Locate the cell with the specified text and output its [x, y] center coordinate. 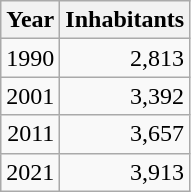
2,813 [125, 58]
3,392 [125, 96]
3,657 [125, 134]
3,913 [125, 172]
1990 [30, 58]
2011 [30, 134]
2001 [30, 96]
Year [30, 20]
2021 [30, 172]
Inhabitants [125, 20]
